Locate the cell with the specified text and output its [x, y] center coordinate. 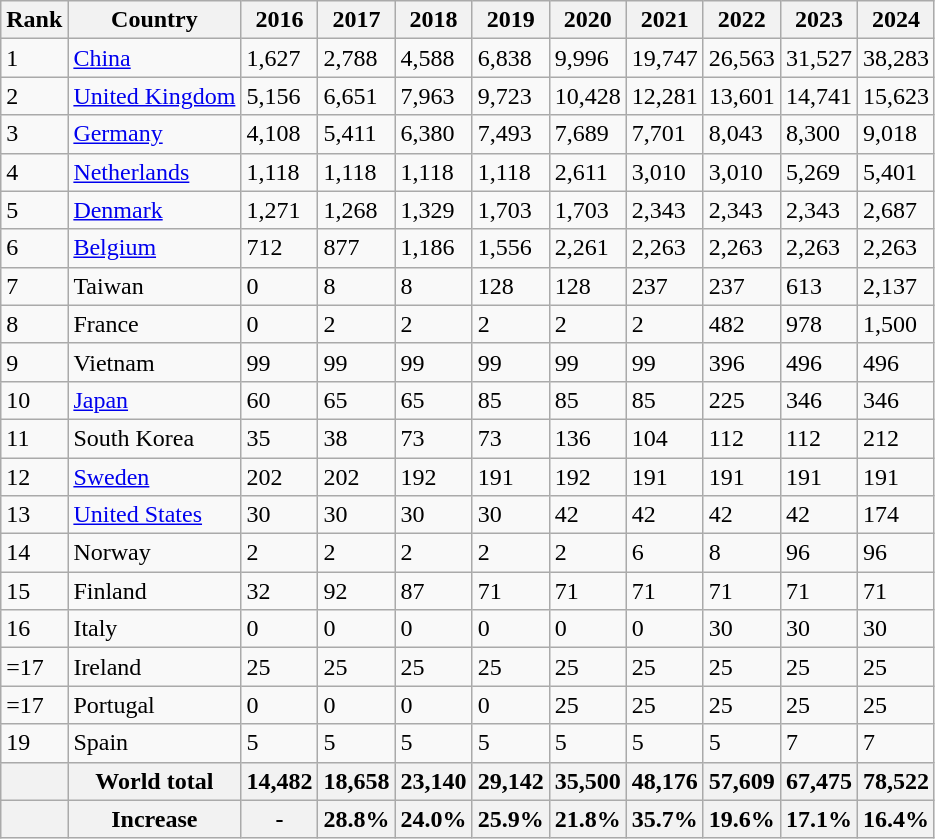
12,281 [664, 96]
104 [664, 438]
Belgium [154, 248]
48,176 [664, 781]
35 [280, 438]
29,142 [510, 781]
978 [818, 324]
Norway [154, 553]
18,658 [356, 781]
Denmark [154, 210]
712 [280, 248]
16 [34, 629]
78,522 [896, 781]
2,261 [588, 248]
5,269 [818, 172]
1,329 [434, 210]
5,401 [896, 172]
7,689 [588, 134]
21.8% [588, 819]
19,747 [664, 58]
14,482 [280, 781]
92 [356, 591]
35,500 [588, 781]
26,563 [742, 58]
United Kingdom [154, 96]
8,300 [818, 134]
1,268 [356, 210]
China [154, 58]
Taiwan [154, 286]
7,963 [434, 96]
6,651 [356, 96]
- [280, 819]
1 [34, 58]
9 [34, 362]
2,611 [588, 172]
1,271 [280, 210]
136 [588, 438]
2,687 [896, 210]
9,996 [588, 58]
World total [154, 781]
2023 [818, 20]
67,475 [818, 781]
8,043 [742, 134]
Portugal [154, 705]
14,741 [818, 96]
Japan [154, 400]
Germany [154, 134]
4 [34, 172]
19 [34, 743]
613 [818, 286]
14 [34, 553]
2022 [742, 20]
13,601 [742, 96]
35.7% [664, 819]
9,723 [510, 96]
4,108 [280, 134]
16.4% [896, 819]
11 [34, 438]
25.9% [510, 819]
19.6% [742, 819]
4,588 [434, 58]
1,627 [280, 58]
5,156 [280, 96]
Increase [154, 819]
United States [154, 515]
South Korea [154, 438]
3 [34, 134]
1,556 [510, 248]
Rank [34, 20]
38,283 [896, 58]
24.0% [434, 819]
Italy [154, 629]
225 [742, 400]
2020 [588, 20]
7,493 [510, 134]
2024 [896, 20]
57,609 [742, 781]
10,428 [588, 96]
38 [356, 438]
87 [434, 591]
2,788 [356, 58]
France [154, 324]
2016 [280, 20]
23,140 [434, 781]
174 [896, 515]
15 [34, 591]
6,380 [434, 134]
2,137 [896, 286]
482 [742, 324]
212 [896, 438]
2021 [664, 20]
2019 [510, 20]
9,018 [896, 134]
Sweden [154, 477]
6,838 [510, 58]
10 [34, 400]
15,623 [896, 96]
1,186 [434, 248]
13 [34, 515]
1,500 [896, 324]
60 [280, 400]
12 [34, 477]
31,527 [818, 58]
877 [356, 248]
Vietnam [154, 362]
Spain [154, 743]
7,701 [664, 134]
32 [280, 591]
2018 [434, 20]
17.1% [818, 819]
2017 [356, 20]
396 [742, 362]
28.8% [356, 819]
Netherlands [154, 172]
Finland [154, 591]
Country [154, 20]
5,411 [356, 134]
Ireland [154, 667]
